For the text-containing cell, return its midpoint in [X, Y] coordinate format. 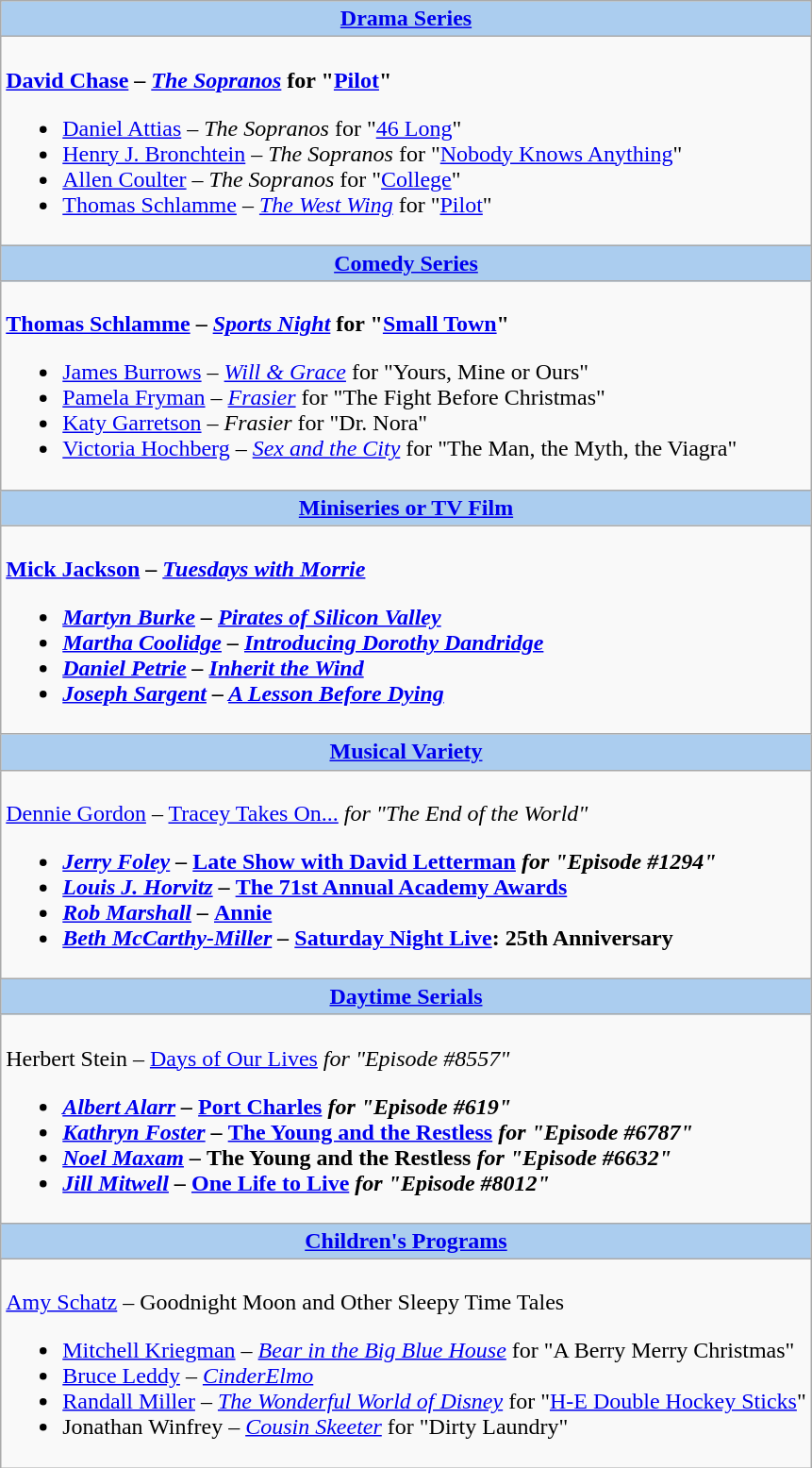
Drama Series [406, 19]
Musical Variety [406, 752]
Comedy Series [406, 263]
Miniseries or TV Film [406, 508]
Daytime Serials [406, 996]
Children's Programs [406, 1241]
